Return [X, Y] of the center of cell containing provided text 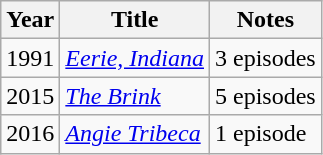
2015 [30, 96]
2016 [30, 134]
Eerie, Indiana [135, 58]
3 episodes [266, 58]
1 episode [266, 134]
Year [30, 20]
Angie Tribeca [135, 134]
1991 [30, 58]
5 episodes [266, 96]
Notes [266, 20]
The Brink [135, 96]
Title [135, 20]
